Search for the cell housing the specified text and yield its (X, Y) center coordinate. 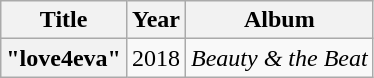
2018 (156, 58)
Year (156, 20)
Title (64, 20)
"love4eva" (64, 58)
Album (280, 20)
Beauty & the Beat (280, 58)
